Scan for the cell matching the given text and deliver its [x, y] coordinate at center. 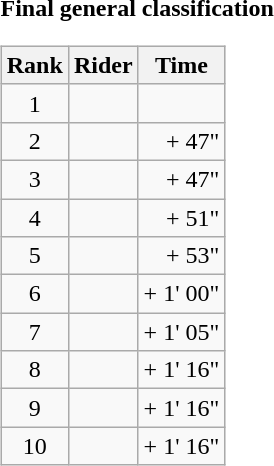
8 [34, 370]
Rider [103, 65]
+ 1' 00" [182, 294]
Rank [34, 65]
9 [34, 408]
5 [34, 256]
4 [34, 217]
10 [34, 446]
3 [34, 179]
7 [34, 332]
1 [34, 103]
+ 1' 05" [182, 332]
Time [182, 65]
+ 53" [182, 256]
+ 51" [182, 217]
2 [34, 141]
6 [34, 294]
